Provide the (x, y) coordinate of the cell's center where the given text is located.  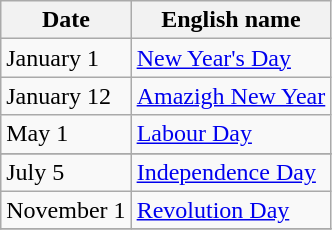
May 1 (66, 134)
January 1 (66, 58)
January 12 (66, 96)
English name (231, 20)
Amazigh New Year (231, 96)
New Year's Day (231, 58)
Independence Day (231, 172)
July 5 (66, 172)
Revolution Day (231, 210)
Date (66, 20)
Labour Day (231, 134)
November 1 (66, 210)
